Output the [X, Y] coordinate of the center of the cell containing the given text.  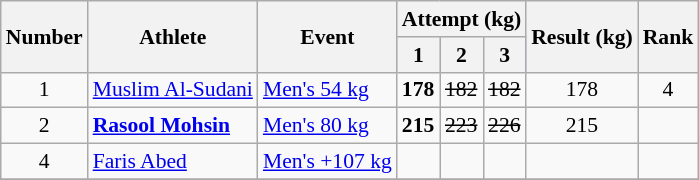
223 [462, 126]
Result (kg) [582, 36]
Event [328, 36]
Rasool Mohsin [173, 126]
Attempt (kg) [462, 19]
Faris Abed [173, 162]
3 [504, 55]
Men's 54 kg [328, 90]
Men's +107 kg [328, 162]
Men's 80 kg [328, 126]
Number [44, 36]
Athlete [173, 36]
226 [504, 126]
Rank [668, 36]
Muslim Al-Sudani [173, 90]
